Scan for the cell matching the given text and deliver its [X, Y] coordinate at center. 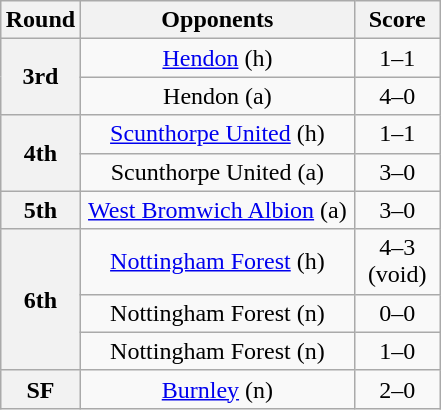
Scunthorpe United (a) [218, 172]
Burnley (n) [218, 389]
6th [40, 300]
Score [397, 20]
Hendon (h) [218, 58]
Nottingham Forest (h) [218, 262]
5th [40, 210]
3rd [40, 77]
SF [40, 389]
0–0 [397, 313]
4–3(void) [397, 262]
Hendon (a) [218, 96]
Round [40, 20]
2–0 [397, 389]
4th [40, 153]
4–0 [397, 96]
Scunthorpe United (h) [218, 134]
West Bromwich Albion (a) [218, 210]
Opponents [218, 20]
1–0 [397, 351]
